Capture the cell that displays the provided text and extract its [x, y] central coordinate. 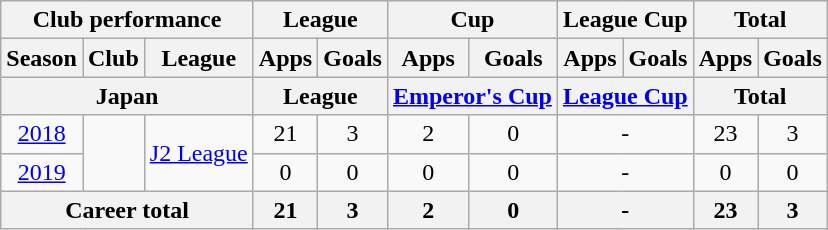
Season [42, 58]
Club performance [128, 20]
Club [113, 58]
Japan [128, 96]
J2 League [198, 153]
2018 [42, 134]
Emperor's Cup [472, 96]
Cup [472, 20]
Career total [128, 210]
2019 [42, 172]
